Output the [x, y] coordinate of the center of the cell containing the given text.  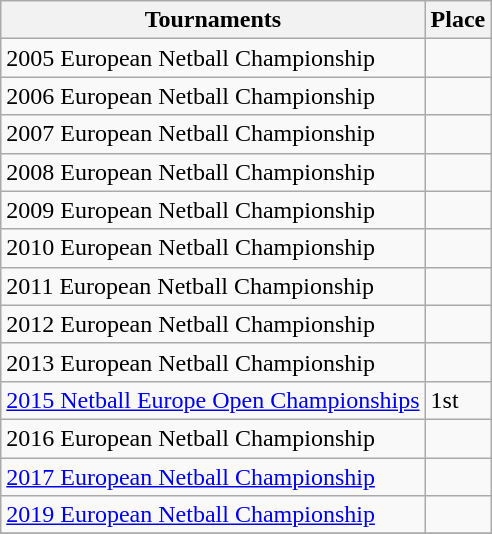
2009 European Netball Championship [213, 210]
Place [458, 20]
2011 European Netball Championship [213, 286]
2015 Netball Europe Open Championships [213, 400]
2013 European Netball Championship [213, 362]
2016 European Netball Championship [213, 438]
2007 European Netball Championship [213, 134]
Tournaments [213, 20]
2005 European Netball Championship [213, 58]
2012 European Netball Championship [213, 324]
2008 European Netball Championship [213, 172]
2010 European Netball Championship [213, 248]
2006 European Netball Championship [213, 96]
1st [458, 400]
2019 European Netball Championship [213, 515]
2017 European Netball Championship [213, 477]
